Return (X, Y) of the center of cell containing provided text 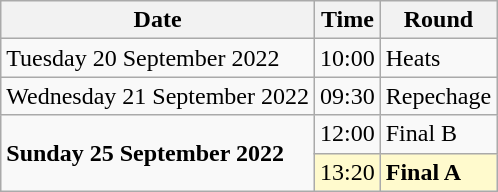
Time (347, 20)
Sunday 25 September 2022 (158, 153)
09:30 (347, 96)
Final A (438, 172)
13:20 (347, 172)
Wednesday 21 September 2022 (158, 96)
Repechage (438, 96)
Date (158, 20)
12:00 (347, 134)
Heats (438, 58)
Round (438, 20)
10:00 (347, 58)
Final B (438, 134)
Tuesday 20 September 2022 (158, 58)
